Find where the given text appears and provide that cell's center as (X, Y) coordinate. 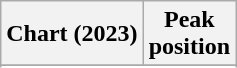
Peakposition (189, 34)
Chart (2023) (72, 34)
